Extract the (X, Y) coordinate from the center of the cell holding the provided text.  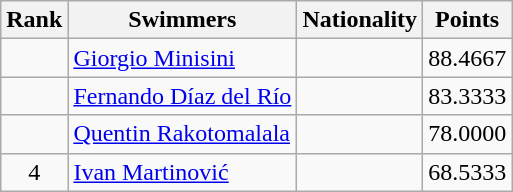
83.3333 (468, 96)
Nationality (360, 20)
Ivan Martinović (182, 172)
Rank (34, 20)
68.5333 (468, 172)
88.4667 (468, 58)
4 (34, 172)
Swimmers (182, 20)
Points (468, 20)
Quentin Rakotomalala (182, 134)
Fernando Díaz del Río (182, 96)
Giorgio Minisini (182, 58)
78.0000 (468, 134)
